Search for the cell housing the specified text and yield its [x, y] center coordinate. 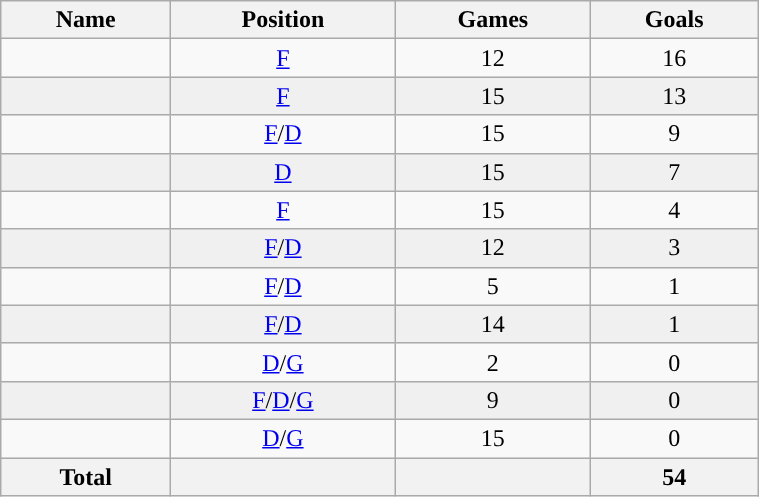
5 [493, 286]
14 [493, 324]
Name [86, 20]
16 [674, 58]
13 [674, 96]
2 [493, 362]
4 [674, 210]
54 [674, 477]
Position [283, 20]
7 [674, 172]
Total [86, 477]
3 [674, 248]
Games [493, 20]
D [283, 172]
Goals [674, 20]
F/D/G [283, 400]
